Find where the given text appears and provide that cell's center as (X, Y) coordinate. 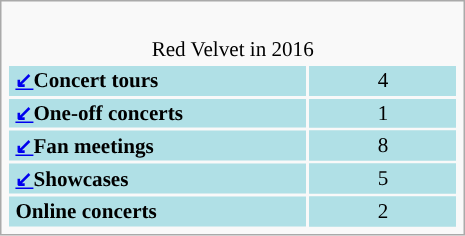
2 (384, 212)
Online concerts (158, 212)
5 (384, 179)
Red Velvet in 2016 (232, 36)
4 (384, 81)
↙One-off concerts (158, 113)
↙Concert tours (158, 81)
8 (384, 146)
↙Showcases (158, 179)
↙Fan meetings (158, 146)
1 (384, 113)
